Return the [x, y] coordinate for the center point of the cell that contains the specified text.  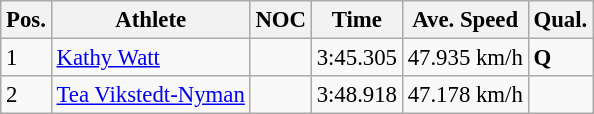
Tea Vikstedt-Nyman [150, 95]
3:45.305 [356, 58]
47.178 km/h [465, 95]
Athlete [150, 20]
Kathy Watt [150, 58]
1 [26, 58]
Ave. Speed [465, 20]
3:48.918 [356, 95]
47.935 km/h [465, 58]
NOC [280, 20]
Qual. [560, 20]
2 [26, 95]
Q [560, 58]
Time [356, 20]
Pos. [26, 20]
